Scan for the cell matching the given text and deliver its [x, y] coordinate at center. 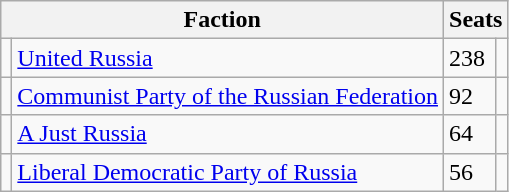
United Russia [228, 58]
Faction [222, 20]
64 [470, 134]
238 [470, 58]
56 [470, 172]
A Just Russia [228, 134]
Liberal Democratic Party of Russia [228, 172]
Seats [476, 20]
92 [470, 96]
Communist Party of the Russian Federation [228, 96]
